Detect which cell encompasses the target text, then output its (X, Y) center coordinate. 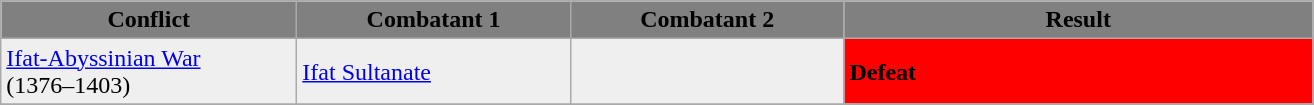
Ifat-Abyssinian War(1376–1403) (149, 72)
Conflict (149, 20)
Defeat (1078, 72)
Combatant 2 (707, 20)
Combatant 1 (434, 20)
Ifat Sultanate (434, 72)
Result (1078, 20)
